Pinpoint the cell where the given text exists, returning its (x, y) midpoint coordinate. 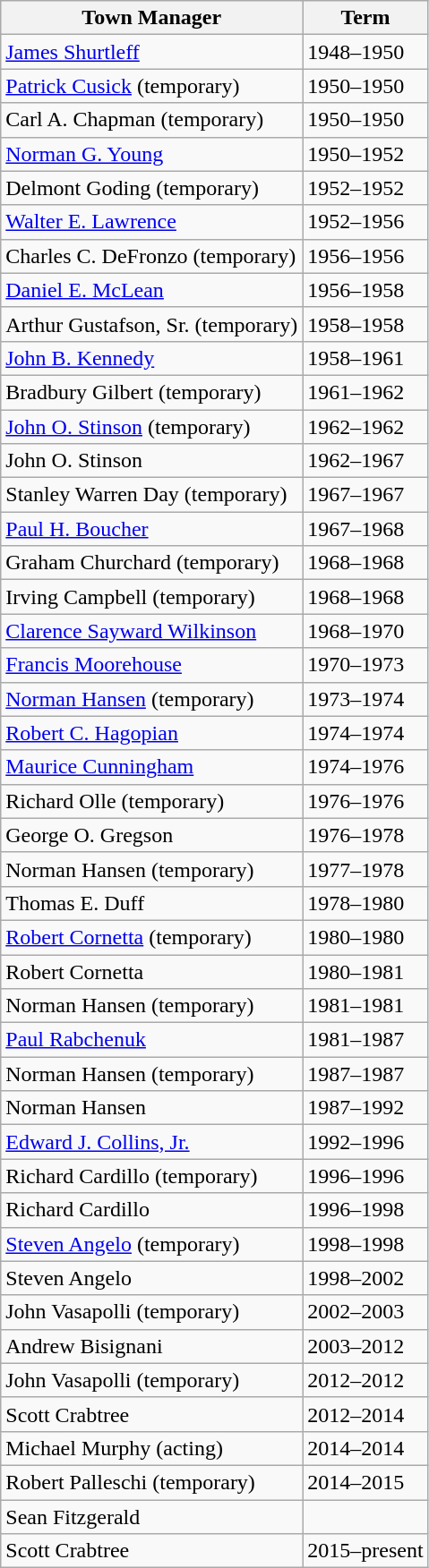
Town Manager (152, 18)
Sean Fitzgerald (152, 1517)
Robert Cornetta (152, 971)
Carl A. Chapman (temporary) (152, 120)
1998–2002 (365, 1278)
George O. Gregson (152, 835)
Thomas E. Duff (152, 903)
Paul Rabchenuk (152, 1040)
Irving Campbell (temporary) (152, 597)
1996–1998 (365, 1210)
1973–1974 (365, 699)
1976–1978 (365, 835)
2014–2014 (365, 1448)
1967–1967 (365, 495)
1977–1978 (365, 869)
1968–1970 (365, 631)
1952–1952 (365, 188)
Paul H. Boucher (152, 529)
Robert Palleschi (temporary) (152, 1482)
1952–1956 (365, 222)
Edward J. Collins, Jr. (152, 1142)
James Shurtleff (152, 52)
Robert C. Hagopian (152, 733)
1978–1980 (365, 903)
1980–1981 (365, 971)
1974–1976 (365, 767)
Michael Murphy (acting) (152, 1448)
1981–1987 (365, 1040)
Graham Churchard (temporary) (152, 563)
Richard Cardillo (temporary) (152, 1176)
2012–2014 (365, 1414)
2002–2003 (365, 1312)
2015–present (365, 1551)
Charles C. DeFronzo (temporary) (152, 256)
1962–1962 (365, 427)
Richard Olle (temporary) (152, 801)
Norman Hansen (152, 1108)
1956–1958 (365, 290)
2012–2012 (365, 1380)
1967–1968 (365, 529)
1992–1996 (365, 1142)
Daniel E. McLean (152, 290)
1981–1981 (365, 1006)
Patrick Cusick (temporary) (152, 86)
Francis Moorehouse (152, 665)
1976–1976 (365, 801)
1956–1956 (365, 256)
Andrew Bisignani (152, 1346)
John O. Stinson (152, 461)
2014–2015 (365, 1482)
Clarence Sayward Wilkinson (152, 631)
Norman G. Young (152, 154)
Bradbury Gilbert (temporary) (152, 392)
John B. Kennedy (152, 358)
1974–1974 (365, 733)
Richard Cardillo (152, 1210)
Arthur Gustafson, Sr. (temporary) (152, 324)
1962–1967 (365, 461)
2003–2012 (365, 1346)
1996–1996 (365, 1176)
1980–1980 (365, 937)
1958–1961 (365, 358)
Robert Cornetta (temporary) (152, 937)
1970–1973 (365, 665)
1998–1998 (365, 1244)
Steven Angelo (152, 1278)
John O. Stinson (temporary) (152, 427)
1987–1987 (365, 1074)
1961–1962 (365, 392)
Stanley Warren Day (temporary) (152, 495)
1958–1958 (365, 324)
1950–1952 (365, 154)
1987–1992 (365, 1108)
Steven Angelo (temporary) (152, 1244)
Walter E. Lawrence (152, 222)
Maurice Cunningham (152, 767)
1948–1950 (365, 52)
Term (365, 18)
Delmont Goding (temporary) (152, 188)
